Output the (X, Y) coordinate of the center of the cell containing the given text.  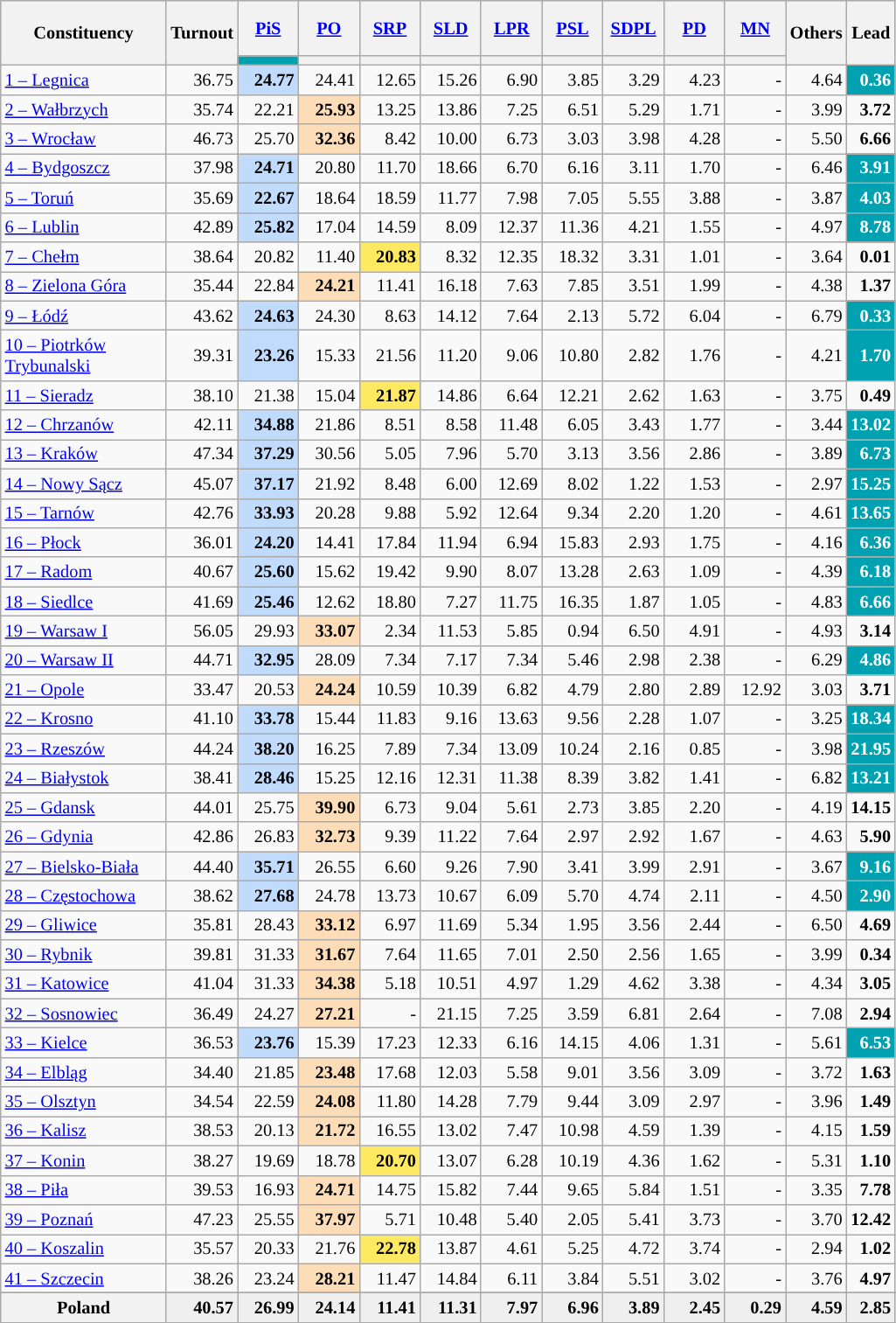
44.71 (201, 660)
25.46 (268, 602)
23.76 (268, 1043)
5.84 (634, 1190)
12.37 (511, 227)
12.42 (871, 1219)
6.28 (511, 1160)
1.37 (871, 286)
10.39 (451, 690)
7.78 (871, 1190)
31.67 (330, 955)
28.09 (330, 660)
3.29 (634, 80)
9.65 (573, 1190)
23.48 (330, 1072)
1.67 (694, 837)
33 – Kielce (84, 1043)
10 – Piotrków Trybunalski (84, 355)
38.10 (201, 395)
3.35 (816, 1190)
20.83 (390, 256)
17.23 (390, 1043)
3.05 (871, 984)
0.94 (573, 630)
7.97 (511, 1307)
37.97 (330, 1219)
PD (694, 28)
20.33 (268, 1249)
42.86 (201, 837)
2.38 (694, 660)
6.36 (871, 542)
38.26 (201, 1278)
8.48 (390, 484)
44.01 (201, 807)
13.86 (451, 109)
2 – Wałbrzych (84, 109)
35.71 (268, 867)
8.09 (451, 227)
4.86 (871, 660)
6.29 (816, 660)
PO (330, 28)
28 – Częstochowa (84, 895)
41.04 (201, 984)
1.29 (573, 984)
38.20 (268, 749)
24.63 (268, 316)
21.76 (330, 1249)
40.67 (201, 572)
19 – Warsaw I (84, 630)
24.08 (330, 1102)
12.03 (451, 1072)
9.01 (573, 1072)
2.92 (634, 837)
7.85 (573, 286)
31 – Katowice (84, 984)
24.14 (330, 1307)
20.53 (268, 690)
7 – Chełm (84, 256)
2.50 (573, 955)
5.41 (634, 1219)
2.73 (573, 807)
7.08 (816, 1013)
PSL (573, 28)
7.63 (511, 286)
33.12 (330, 925)
28.46 (268, 778)
1.87 (634, 602)
35.81 (201, 925)
35.69 (201, 198)
3.75 (816, 395)
5.31 (816, 1160)
Others (816, 32)
3.25 (816, 719)
28.21 (330, 1278)
10.48 (451, 1219)
15 – Tarnów (84, 513)
20.70 (390, 1160)
7.79 (511, 1102)
27.68 (268, 895)
0.49 (871, 395)
10.67 (451, 895)
6.05 (573, 425)
26.83 (268, 837)
9.06 (511, 355)
3.38 (694, 984)
6.90 (511, 80)
4.06 (634, 1043)
1.76 (694, 355)
37.98 (201, 168)
7.05 (573, 198)
6.00 (451, 484)
Poland (84, 1307)
44.24 (201, 749)
15.04 (330, 395)
1.75 (694, 542)
4.38 (816, 286)
2.62 (634, 395)
5.50 (816, 139)
47.34 (201, 454)
11.75 (511, 602)
3.84 (573, 1278)
6.70 (511, 168)
33.07 (330, 630)
18.34 (871, 719)
9.44 (573, 1102)
11.38 (511, 778)
4.74 (634, 895)
21.86 (330, 425)
1.99 (694, 286)
12.16 (390, 778)
36.75 (201, 80)
34.54 (201, 1102)
29.93 (268, 630)
13.28 (573, 572)
5.51 (634, 1278)
37.29 (268, 454)
22 – Krosno (84, 719)
9.88 (390, 513)
19.42 (390, 572)
LPR (511, 28)
38.27 (201, 1160)
SDPL (634, 28)
3.73 (694, 1219)
16.93 (268, 1190)
3.82 (634, 778)
3.76 (816, 1278)
23.26 (268, 355)
5.85 (511, 630)
10.98 (573, 1131)
11.20 (451, 355)
2.45 (694, 1307)
13.65 (871, 513)
36.53 (201, 1043)
2.98 (634, 660)
4.15 (816, 1131)
41.10 (201, 719)
20.13 (268, 1131)
0.85 (694, 749)
4.36 (634, 1160)
11.47 (390, 1278)
34.40 (201, 1072)
5.72 (634, 316)
8.58 (451, 425)
2.28 (634, 719)
2.85 (871, 1307)
3.43 (634, 425)
10.24 (573, 749)
2.16 (634, 749)
3.64 (816, 256)
11.83 (390, 719)
1.95 (573, 925)
4.19 (816, 807)
15.82 (451, 1190)
4.50 (816, 895)
PiS (268, 28)
2.34 (390, 630)
6.60 (390, 867)
4.69 (871, 925)
12.21 (573, 395)
35 – Olsztyn (84, 1102)
3.59 (573, 1013)
25.82 (268, 227)
14.86 (451, 395)
3.41 (573, 867)
5.25 (573, 1249)
9.04 (451, 807)
17.84 (390, 542)
35.44 (201, 286)
17.68 (390, 1072)
3.13 (573, 454)
11.94 (451, 542)
23.24 (268, 1278)
8.32 (451, 256)
30 – Rybnik (84, 955)
1.01 (694, 256)
41 – Szczecin (84, 1278)
1.55 (694, 227)
8 – Zielona Góra (84, 286)
5.58 (511, 1072)
9.90 (451, 572)
13.25 (390, 109)
2.90 (871, 895)
13.21 (871, 778)
33.78 (268, 719)
40 – Koszalin (84, 1249)
25.75 (268, 807)
2.82 (634, 355)
29 – Gliwice (84, 925)
9.26 (451, 867)
24.24 (330, 690)
22.59 (268, 1102)
6.94 (511, 542)
3.91 (871, 168)
1.49 (871, 1102)
12.35 (511, 256)
24.20 (268, 542)
2.05 (573, 1219)
32.36 (330, 139)
26 – Gdynia (84, 837)
26.55 (330, 867)
34.38 (330, 984)
3.87 (816, 198)
24.27 (268, 1013)
6.51 (573, 109)
21.92 (330, 484)
12.64 (511, 513)
14.59 (390, 227)
2.86 (694, 454)
6.96 (573, 1307)
14 – Nowy Sącz (84, 484)
18.32 (573, 256)
47.23 (201, 1219)
13.07 (451, 1160)
11.65 (451, 955)
3.31 (634, 256)
0.29 (755, 1307)
3.14 (871, 630)
12 – Chrzanów (84, 425)
1.71 (694, 109)
21.38 (268, 395)
25.93 (330, 109)
24.30 (330, 316)
40.57 (201, 1307)
1.20 (694, 513)
21.15 (451, 1013)
14.41 (330, 542)
9.34 (573, 513)
7.96 (451, 454)
4.63 (816, 837)
MN (755, 28)
15.39 (330, 1043)
7.17 (451, 660)
9.56 (573, 719)
11.48 (511, 425)
SLD (451, 28)
1.77 (694, 425)
13.73 (390, 895)
37.17 (268, 484)
2.64 (694, 1013)
10.19 (573, 1160)
11.70 (390, 168)
7.89 (390, 749)
Constituency (84, 32)
17 – Radom (84, 572)
14.84 (451, 1278)
39.81 (201, 955)
3.88 (694, 198)
20.28 (330, 513)
15.26 (451, 80)
14.28 (451, 1102)
3.96 (816, 1102)
6.46 (816, 168)
30.56 (330, 454)
11.31 (451, 1307)
2.44 (694, 925)
6.53 (871, 1043)
13 – Kraków (84, 454)
6.11 (511, 1278)
22.67 (268, 198)
3.44 (816, 425)
4.83 (816, 602)
2.11 (694, 895)
7.47 (511, 1131)
1.41 (694, 778)
23 – Rzeszów (84, 749)
8.51 (390, 425)
35.57 (201, 1249)
3.51 (634, 286)
9 – Łódź (84, 316)
6.64 (511, 395)
38.64 (201, 256)
9.39 (390, 837)
4.16 (816, 542)
32.95 (268, 660)
1.05 (694, 602)
25.70 (268, 139)
1.39 (694, 1131)
39.90 (330, 807)
25.60 (268, 572)
3.02 (694, 1278)
1.51 (694, 1190)
3 – Wrocław (84, 139)
1.09 (694, 572)
12.65 (390, 80)
44.40 (201, 867)
6.81 (634, 1013)
28.43 (268, 925)
20.80 (330, 168)
35.74 (201, 109)
10.00 (451, 139)
12.33 (451, 1043)
25 – Gdansk (84, 807)
39.31 (201, 355)
15.62 (330, 572)
21.85 (268, 1072)
5.29 (634, 109)
1.62 (694, 1160)
3.70 (816, 1219)
6.97 (390, 925)
11 – Sieradz (84, 395)
21.95 (871, 749)
1.10 (871, 1160)
1.53 (694, 484)
18.80 (390, 602)
38.62 (201, 895)
7.27 (451, 602)
42.76 (201, 513)
36.49 (201, 1013)
16.18 (451, 286)
5.71 (390, 1219)
21.56 (390, 355)
0.01 (871, 256)
8.42 (390, 139)
7.01 (511, 955)
43.62 (201, 316)
7.90 (511, 867)
3.71 (871, 690)
6 – Lublin (84, 227)
33.47 (201, 690)
20.82 (268, 256)
SRP (390, 28)
18.66 (451, 168)
3.11 (634, 168)
24.78 (330, 895)
5.18 (390, 984)
4.23 (694, 80)
5.05 (390, 454)
16.55 (390, 1131)
5.90 (871, 837)
1.65 (694, 955)
38 – Piła (84, 1190)
1.02 (871, 1249)
4.03 (871, 198)
41.69 (201, 602)
21.87 (390, 395)
11.36 (573, 227)
27 – Bielsko-Biała (84, 867)
6.18 (871, 572)
5.40 (511, 1219)
11.22 (451, 837)
33.93 (268, 513)
2.13 (573, 316)
7.98 (511, 198)
15.33 (330, 355)
16 – Płock (84, 542)
42.89 (201, 227)
18.59 (390, 198)
38.41 (201, 778)
6.79 (816, 316)
5 – Toruń (84, 198)
38.53 (201, 1131)
13.87 (451, 1249)
8.02 (573, 484)
8.63 (390, 316)
37 – Konin (84, 1160)
24.41 (330, 80)
12.31 (451, 778)
7.44 (511, 1190)
11.80 (390, 1102)
15.83 (573, 542)
12.92 (755, 690)
5.55 (634, 198)
2.91 (694, 867)
24.77 (268, 80)
8.39 (573, 778)
36.01 (201, 542)
16.25 (330, 749)
56.05 (201, 630)
4.34 (816, 984)
15.44 (330, 719)
4.72 (634, 1249)
45.07 (201, 484)
22.84 (268, 286)
2.89 (694, 690)
18.78 (330, 1160)
12.69 (511, 484)
42.11 (201, 425)
18 – Siedlce (84, 602)
3.67 (816, 867)
Turnout (201, 32)
5.34 (511, 925)
2.80 (634, 690)
4 – Bydgoszcz (84, 168)
3.74 (694, 1249)
11.40 (330, 256)
17.04 (330, 227)
10.59 (390, 690)
19.69 (268, 1160)
11.69 (451, 925)
11.77 (451, 198)
14.12 (451, 316)
1.22 (634, 484)
20 – Warsaw II (84, 660)
18.64 (330, 198)
4.91 (694, 630)
21 – Opole (84, 690)
32 – Sosnowiec (84, 1013)
6.09 (511, 895)
Lead (871, 32)
1 – Legnica (84, 80)
4.64 (816, 80)
1.07 (694, 719)
5.92 (451, 513)
1.31 (694, 1043)
24 – Białystok (84, 778)
5.46 (573, 660)
12.62 (330, 602)
4.79 (573, 690)
2.63 (634, 572)
0.34 (871, 955)
13.09 (511, 749)
27.21 (330, 1013)
4.62 (634, 984)
39 – Poznań (84, 1219)
1.59 (871, 1131)
36 – Kalisz (84, 1131)
21.72 (330, 1131)
4.39 (816, 572)
0.33 (871, 316)
22.78 (390, 1249)
2.93 (634, 542)
6.04 (694, 316)
22.21 (268, 109)
26.99 (268, 1307)
16.35 (573, 602)
34 – Elbląg (84, 1072)
4.28 (694, 139)
13.63 (511, 719)
8.78 (871, 227)
8.07 (511, 572)
10.51 (451, 984)
25.55 (268, 1219)
2.56 (634, 955)
10.80 (573, 355)
24.21 (330, 286)
14.75 (390, 1190)
0.36 (871, 80)
46.73 (201, 139)
4.93 (816, 630)
11.53 (451, 630)
32.73 (330, 837)
34.88 (268, 425)
39.53 (201, 1190)
